Identify which cell holds the provided text, then report its [x, y] central coordinate. 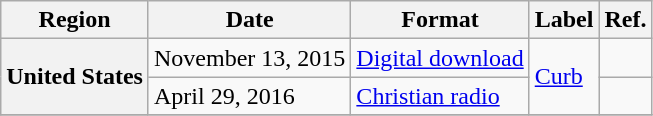
Ref. [626, 20]
Label [564, 20]
Region [75, 20]
April 29, 2016 [249, 96]
Christian radio [440, 96]
Format [440, 20]
Curb [564, 77]
Digital download [440, 58]
November 13, 2015 [249, 58]
Date [249, 20]
United States [75, 77]
